Determine the [x, y] coordinate at the center of the cell enclosing the given text.  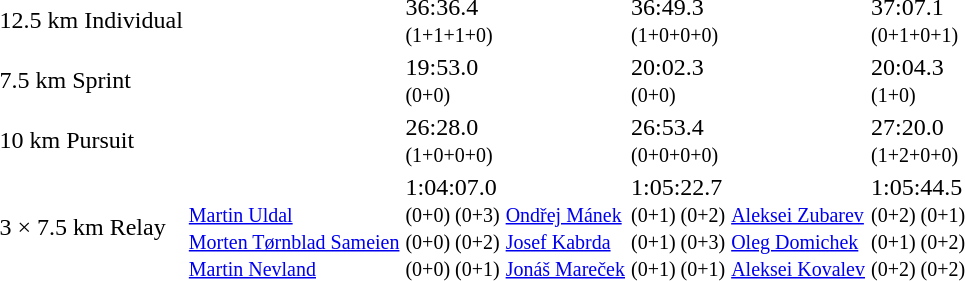
20:02.3(0+0) [678, 80]
26:53.4(0+0+0+0) [678, 140]
19:53.0(0+0) [452, 80]
26:28.0(1+0+0+0) [452, 140]
